Provide the [X, Y] coordinate of the cell's center where the given text is located.  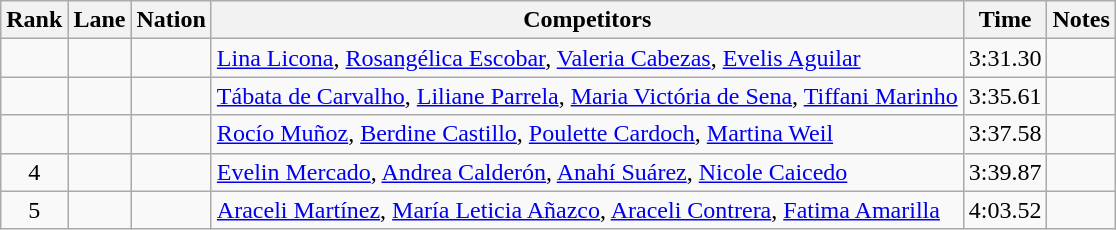
Lane [100, 20]
Notes [1081, 20]
Time [1005, 20]
Rocío Muñoz, Berdine Castillo, Poulette Cardoch, Martina Weil [587, 134]
Competitors [587, 20]
Araceli Martínez, María Leticia Añazco, Araceli Contrera, Fatima Amarilla [587, 210]
Rank [34, 20]
3:35.61 [1005, 96]
Nation [171, 20]
3:31.30 [1005, 58]
Evelin Mercado, Andrea Calderón, Anahí Suárez, Nicole Caicedo [587, 172]
5 [34, 210]
3:37.58 [1005, 134]
Tábata de Carvalho, Liliane Parrela, Maria Victória de Sena, Tiffani Marinho [587, 96]
Lina Licona, Rosangélica Escobar, Valeria Cabezas, Evelis Aguilar [587, 58]
4:03.52 [1005, 210]
3:39.87 [1005, 172]
4 [34, 172]
